Determine the (X, Y) coordinate at the center of the cell enclosing the given text.  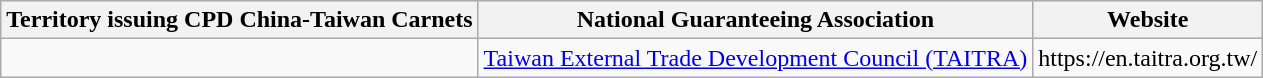
National Guaranteeing Association (756, 20)
Website (1148, 20)
Taiwan External Trade Development Council (TAITRA) (756, 58)
https://en.taitra.org.tw/ (1148, 58)
Territory issuing CPD China-Taiwan Carnets (240, 20)
